Provide the [x, y] coordinate of the cell's center where the given text is located.  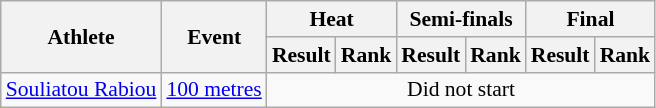
Did not start [461, 90]
Athlete [82, 36]
Heat [332, 19]
Souliatou Rabiou [82, 90]
Semi-finals [460, 19]
100 metres [214, 90]
Event [214, 36]
Final [590, 19]
